Find where the given text appears and provide that cell's center as [X, Y] coordinate. 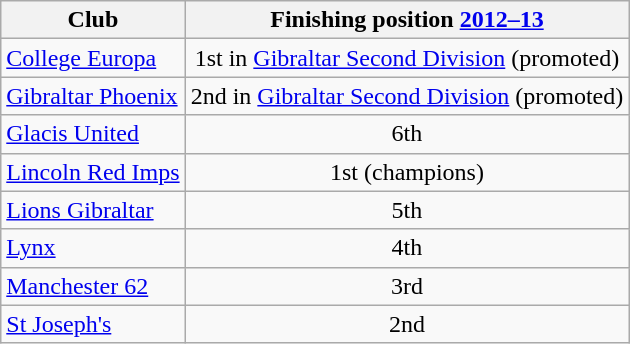
College Europa [93, 58]
2nd [407, 324]
5th [407, 210]
3rd [407, 286]
Club [93, 20]
Gibraltar Phoenix [93, 96]
2nd in Gibraltar Second Division (promoted) [407, 96]
St Joseph's [93, 324]
Lynx [93, 248]
Finishing position 2012–13 [407, 20]
Manchester 62 [93, 286]
1st in Gibraltar Second Division (promoted) [407, 58]
Lions Gibraltar [93, 210]
Lincoln Red Imps [93, 172]
6th [407, 134]
Glacis United [93, 134]
1st (champions) [407, 172]
4th [407, 248]
